Scan for the cell matching the given text and deliver its (x, y) coordinate at center. 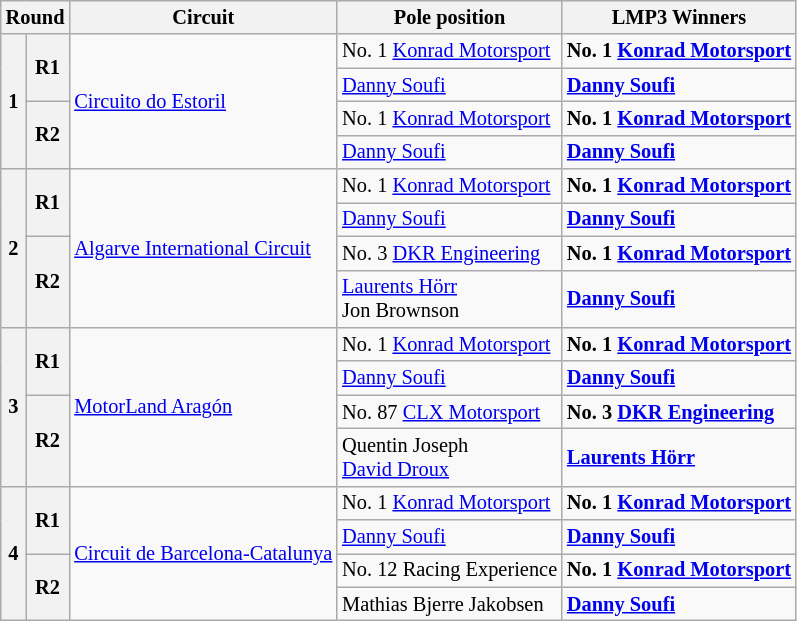
Laurents Hörr (679, 457)
Round (36, 17)
1 (14, 102)
MotorLand Aragón (203, 406)
No. 87 CLX Motorsport (450, 412)
2 (14, 248)
Laurents Hörr Jon Brownson (450, 299)
Algarve International Circuit (203, 248)
Mathias Bjerre Jakobsen (450, 604)
Circuit de Barcelona-Catalunya (203, 554)
Pole position (450, 17)
Circuit (203, 17)
4 (14, 554)
No. 12 Racing Experience (450, 570)
LMP3 Winners (679, 17)
Quentin Joseph David Droux (450, 457)
3 (14, 406)
Circuito do Estoril (203, 102)
